Scan for the cell matching the given text and deliver its (X, Y) coordinate at center. 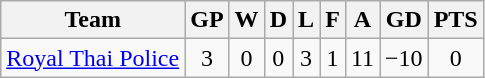
D (278, 20)
PTS (456, 20)
W (246, 20)
GP (207, 20)
11 (362, 58)
Royal Thai Police (93, 58)
F (333, 20)
Team (93, 20)
GD (404, 20)
1 (333, 58)
A (362, 20)
−10 (404, 58)
L (306, 20)
